Search for the cell housing the specified text and yield its [x, y] center coordinate. 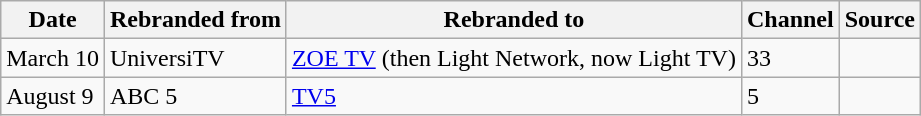
TV5 [514, 96]
March 10 [53, 58]
Source [880, 20]
ZOE TV (then Light Network, now Light TV) [514, 58]
Rebranded from [195, 20]
August 9 [53, 96]
Rebranded to [514, 20]
Date [53, 20]
5 [790, 96]
ABC 5 [195, 96]
UniversiTV [195, 58]
Channel [790, 20]
33 [790, 58]
